For the text-containing cell, return its midpoint in (X, Y) coordinate format. 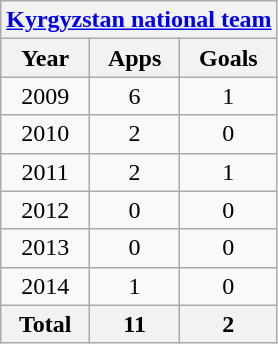
2011 (46, 172)
11 (135, 324)
Total (46, 324)
Year (46, 58)
2012 (46, 210)
6 (135, 96)
Kyrgyzstan national team (139, 20)
2014 (46, 286)
2010 (46, 134)
2009 (46, 96)
2013 (46, 248)
Goals (229, 58)
Apps (135, 58)
